Identify which cell holds the provided text, then report its [X, Y] central coordinate. 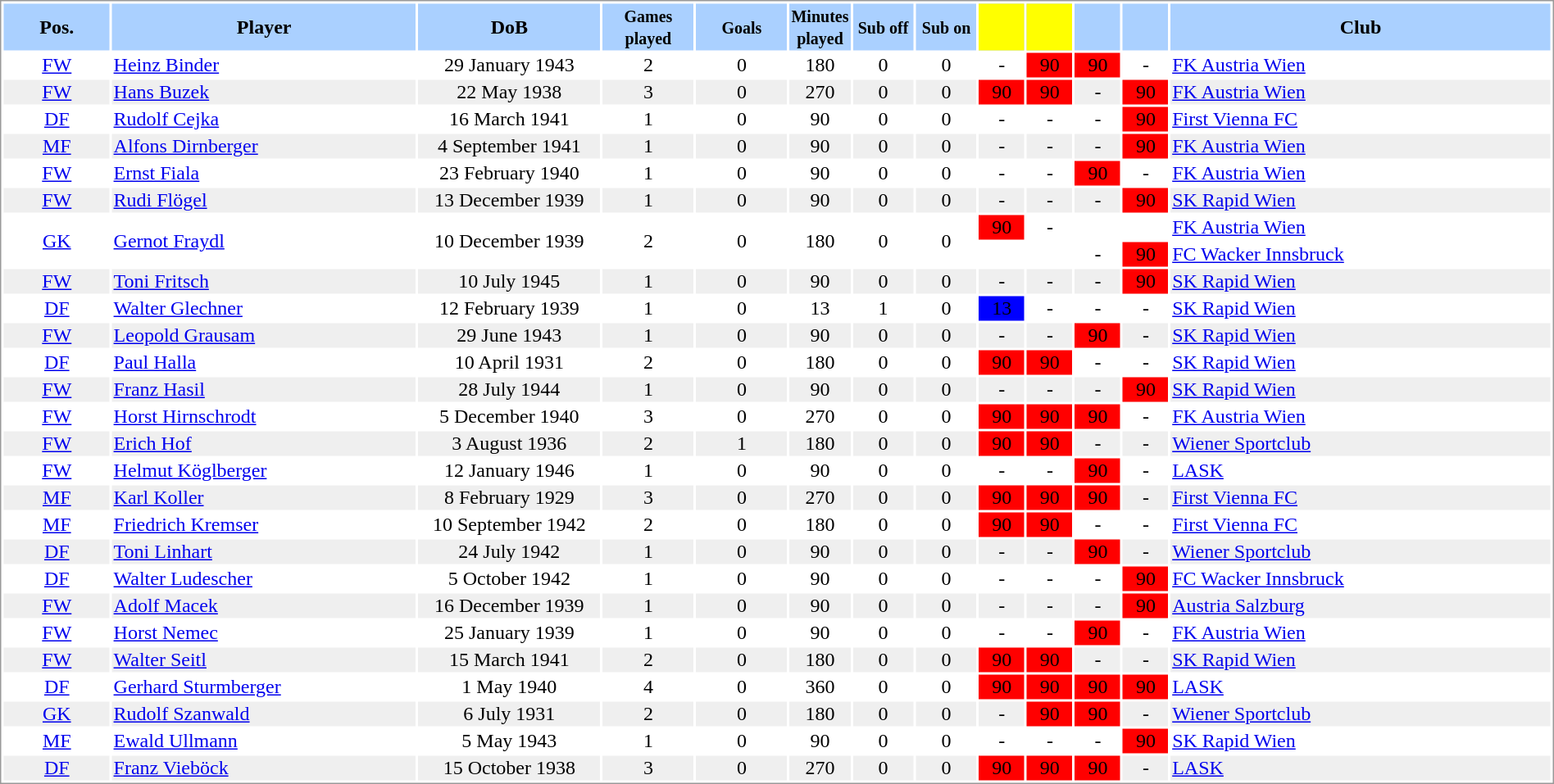
Walter Seitl [264, 659]
5 May 1943 [509, 741]
12 January 1946 [509, 471]
5 October 1942 [509, 579]
Ernst Fiala [264, 173]
360 [820, 687]
Walter Ludescher [264, 579]
10 July 1945 [509, 281]
Gernot Fraydl [264, 241]
Erich Hof [264, 443]
Goals [741, 26]
Rudolf Szanwald [264, 714]
Adolf Macek [264, 605]
Pos. [57, 26]
15 October 1938 [509, 768]
Heinz Binder [264, 65]
Minutesplayed [820, 26]
Karl Koller [264, 497]
Franz Vieböck [264, 768]
15 March 1941 [509, 659]
8 February 1929 [509, 497]
Toni Linhart [264, 551]
Helmut Köglberger [264, 471]
Sub on [947, 26]
23 February 1940 [509, 173]
10 September 1942 [509, 525]
Player [264, 26]
Friedrich Kremser [264, 525]
DoB [509, 26]
29 June 1943 [509, 335]
Horst Hirnschrodt [264, 417]
28 July 1944 [509, 389]
13 December 1939 [509, 201]
Franz Hasil [264, 389]
Walter Glechner [264, 309]
Rudi Flögel [264, 201]
Paul Halla [264, 363]
Rudolf Cejka [264, 119]
10 December 1939 [509, 241]
24 July 1942 [509, 551]
22 May 1938 [509, 93]
5 December 1940 [509, 417]
16 December 1939 [509, 605]
Club [1361, 26]
4 September 1941 [509, 147]
4 [647, 687]
Ewald Ullmann [264, 741]
Alfons Dirnberger [264, 147]
16 March 1941 [509, 119]
Sub off [884, 26]
Hans Buzek [264, 93]
Gerhard Sturmberger [264, 687]
Gamesplayed [647, 26]
3 August 1936 [509, 443]
1 May 1940 [509, 687]
Toni Fritsch [264, 281]
Austria Salzburg [1361, 605]
25 January 1939 [509, 633]
6 July 1931 [509, 714]
Leopold Grausam [264, 335]
12 February 1939 [509, 309]
Horst Nemec [264, 633]
10 April 1931 [509, 363]
29 January 1943 [509, 65]
